Provide the [X, Y] coordinate of the cell's center where the given text is located.  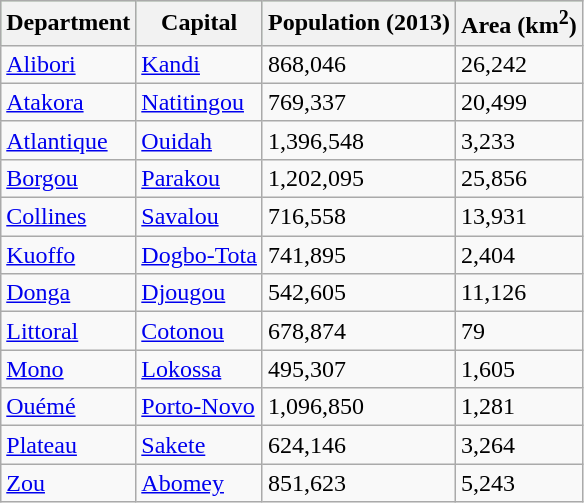
Collines [68, 217]
13,931 [520, 217]
Lokossa [200, 369]
Kuoffo [68, 255]
769,337 [358, 102]
Alibori [68, 64]
11,126 [520, 293]
868,046 [358, 64]
Djougou [200, 293]
Atlantique [68, 140]
624,146 [358, 445]
2,404 [520, 255]
1,605 [520, 369]
5,243 [520, 483]
495,307 [358, 369]
Porto-Novo [200, 407]
Area (km2) [520, 24]
20,499 [520, 102]
Donga [68, 293]
Atakora [68, 102]
25,856 [520, 178]
851,623 [358, 483]
1,396,548 [358, 140]
1,281 [520, 407]
Sakete [200, 445]
Parakou [200, 178]
716,558 [358, 217]
26,242 [520, 64]
Ouémé [68, 407]
Kandi [200, 64]
Natitingou [200, 102]
Dogbo-Tota [200, 255]
Department [68, 24]
Population (2013) [358, 24]
678,874 [358, 331]
3,264 [520, 445]
1,202,095 [358, 178]
Mono [68, 369]
Plateau [68, 445]
Savalou [200, 217]
741,895 [358, 255]
Zou [68, 483]
Capital [200, 24]
1,096,850 [358, 407]
Ouidah [200, 140]
Borgou [68, 178]
79 [520, 331]
Cotonou [200, 331]
Littoral [68, 331]
Abomey [200, 483]
3,233 [520, 140]
542,605 [358, 293]
